Find where the given text appears and provide that cell's center as (x, y) coordinate. 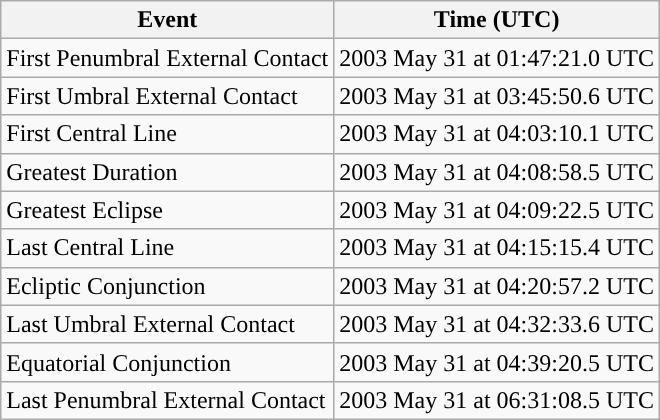
2003 May 31 at 03:45:50.6 UTC (497, 96)
2003 May 31 at 04:20:57.2 UTC (497, 286)
2003 May 31 at 04:03:10.1 UTC (497, 134)
2003 May 31 at 04:32:33.6 UTC (497, 324)
Greatest Eclipse (168, 210)
Equatorial Conjunction (168, 362)
2003 May 31 at 04:09:22.5 UTC (497, 210)
2003 May 31 at 04:08:58.5 UTC (497, 172)
2003 May 31 at 06:31:08.5 UTC (497, 400)
2003 May 31 at 04:15:15.4 UTC (497, 248)
Greatest Duration (168, 172)
First Penumbral External Contact (168, 58)
First Central Line (168, 134)
Time (UTC) (497, 20)
Event (168, 20)
Last Central Line (168, 248)
Last Penumbral External Contact (168, 400)
Last Umbral External Contact (168, 324)
2003 May 31 at 01:47:21.0 UTC (497, 58)
2003 May 31 at 04:39:20.5 UTC (497, 362)
First Umbral External Contact (168, 96)
Ecliptic Conjunction (168, 286)
